Extract the (x, y) coordinate from the center of the cell holding the provided text.  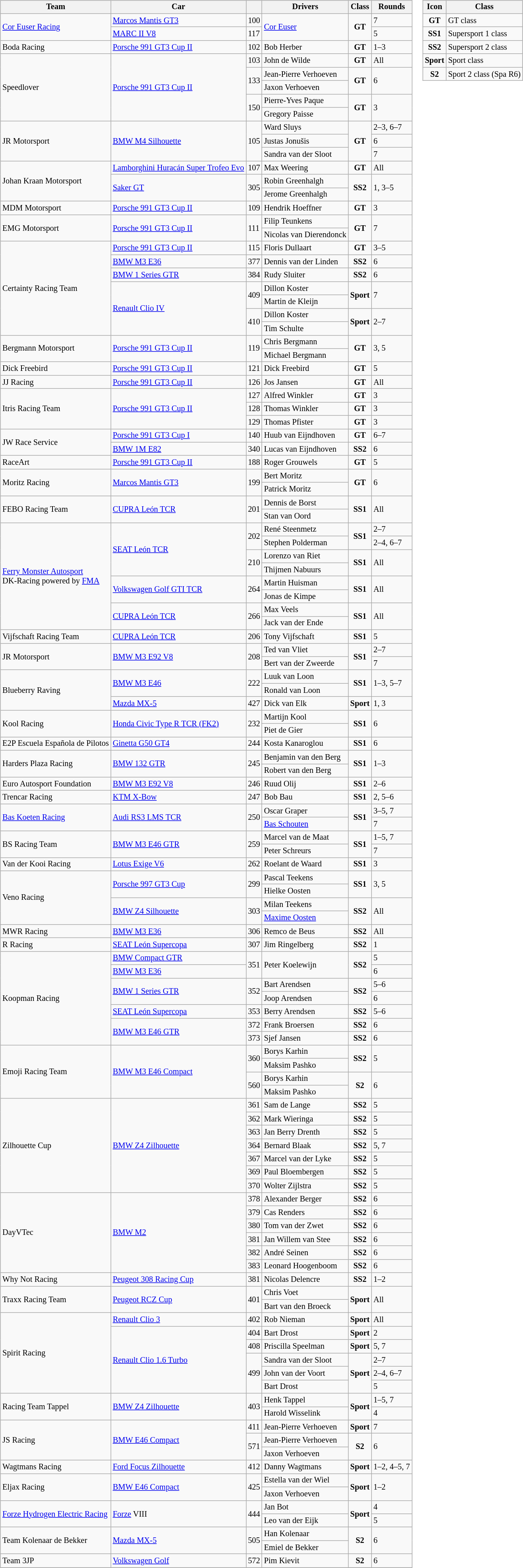
Certainty Racing Team (56, 288)
Bas Koeten Racing (56, 817)
Berry Arendsen (305, 1012)
384 (254, 275)
Why Not Racing (56, 1279)
BMW 1M E82 (179, 449)
Supersport 1 class (484, 34)
Cor Euser Racing (56, 27)
367 (254, 1159)
425 (254, 1487)
Benjamin van den Berg (305, 757)
MARC II V8 (179, 34)
Sport class (484, 60)
Veno Racing (56, 898)
Hielke Oosten (305, 891)
Priscilla Speelman (305, 1346)
Jonas de Kimpe (305, 597)
John van der Voort (305, 1373)
Sport 2 class (Spa R6) (484, 74)
Roelant de Waard (305, 864)
208 (254, 657)
JW Race Service (56, 443)
444 (254, 1514)
Audi RS3 LMS TCR (179, 817)
2–6 (391, 784)
571 (254, 1447)
188 (254, 462)
Roger Grouwels (305, 462)
2, 5–6 (391, 797)
Boda Racing (56, 47)
107 (254, 168)
Team (56, 7)
Eljax Racing (56, 1487)
379 (254, 1213)
RaceArt (56, 462)
Nicolas van Dierendonck (305, 235)
Team 3JP (56, 1561)
Jack van der Ende (305, 623)
Jim Ringelberg (305, 945)
Peter Schreurs (305, 851)
129 (254, 422)
121 (254, 369)
202 (254, 536)
Bert Moritz (305, 476)
Spirit Racing (56, 1353)
Wagtmans Racing (56, 1467)
Cor Euser (305, 27)
Icon (434, 7)
Patrick Moritz (305, 489)
259 (254, 844)
Supersport 2 class (484, 47)
Peugeot RCZ Cup (179, 1300)
Bob Bau (305, 797)
380 (254, 1226)
3–5, 7 (391, 811)
244 (254, 744)
377 (254, 261)
Drivers (305, 7)
Martin Huisman (305, 583)
Max Weering (305, 168)
Trencar Racing (56, 797)
Marcel van der Lyke (305, 1159)
Porsche 991 GT3 Cup I (179, 436)
Piet de Gier (305, 730)
117 (254, 34)
Nicolas Delencre (305, 1279)
360 (254, 1059)
Bergmann Motorsport (56, 349)
Luuk van Loon (305, 677)
Oscar Graper (305, 811)
3–5 (391, 248)
Jan Berry Drenth (305, 1132)
Car (179, 7)
JJ Racing (56, 382)
206 (254, 636)
R Racing (56, 945)
SEAT León TCR (179, 549)
GT class (484, 20)
1, 3–5 (391, 188)
Bob Herber (305, 47)
Leonard Hoogenboom (305, 1266)
351 (254, 965)
Peter Koelewijn (305, 965)
201 (254, 509)
Rounds (391, 7)
Jan Bot (305, 1507)
Gregory Paisse (305, 114)
382 (254, 1253)
Leo van der Eijk (305, 1521)
370 (254, 1186)
505 (254, 1540)
103 (254, 60)
Racing Team Tappel (56, 1406)
Harold Wisselink (305, 1414)
Filip Teunkens (305, 221)
Bert van der Zweerde (305, 663)
Pim Kievit (305, 1561)
127 (254, 396)
Floris Dullaart (305, 248)
BMW Compact GTR (179, 958)
410 (254, 322)
BMW 132 GTR (179, 763)
Frank Broersen (305, 1025)
Emoji Racing Team (56, 1072)
MWR Racing (56, 931)
Kool Racing (56, 724)
Jos Jansen (305, 382)
352 (254, 992)
199 (254, 482)
Mark Wieringa (305, 1119)
264 (254, 590)
Chris Bergmann (305, 342)
Paul Bloembergen (305, 1172)
6–7 (391, 436)
BMW Z4 Silhouette (179, 911)
Michael Bergmann (305, 355)
Cas Renders (305, 1213)
MDM Motorsport (56, 208)
Bart Arendsen (305, 985)
Max Veels (305, 610)
222 (254, 683)
Honda Civic Type R TCR (FK2) (179, 724)
Joop Arendsen (305, 998)
BMW M4 Silhouette (179, 141)
412 (254, 1467)
1, 3 (391, 704)
Porsche 997 GT3 Cup (179, 884)
2–3, 6–7 (391, 128)
Thomas Pfister (305, 422)
1 (391, 945)
Team Kolenaar de Bekker (56, 1540)
Tom van der Zwet (305, 1226)
Sjef Jansen (305, 1038)
André Seinen (305, 1253)
Martijn Kool (305, 717)
Renault Clio IV (179, 308)
1–3, 5–7 (391, 683)
Wolter Zijlstra (305, 1186)
Lamborghini Huracán Super Trofeo Evo (179, 168)
378 (254, 1199)
Lucas van Eijndhoven (305, 449)
Harders Plaza Racing (56, 763)
340 (254, 449)
372 (254, 1025)
572 (254, 1561)
Rob Nieman (305, 1320)
Dick van Elk (305, 704)
Emiel de Bekker (305, 1547)
E2P Escuela Española de Pilotos (56, 744)
BS Racing Team (56, 844)
Peugeot 308 Racing Cup (179, 1279)
Van der Kooi Racing (56, 864)
BMW M3 E46 Compact (179, 1072)
150 (254, 107)
Speedlover (56, 87)
Renault Clio 1.6 Turbo (179, 1360)
Robert van den Berg (305, 770)
Estella van der Wiel (305, 1480)
232 (254, 724)
Justas Jonušis (305, 141)
303 (254, 911)
210 (254, 563)
Maxime Oosten (305, 918)
307 (254, 945)
383 (254, 1266)
Bas Schouten (305, 824)
362 (254, 1119)
KTM X-Bow (179, 797)
Danny Wagtmans (305, 1467)
Tony Vijfschaft (305, 636)
Ford Focus Zilhouette (179, 1467)
René Steenmetz (305, 529)
Dennis van der Linden (305, 261)
364 (254, 1145)
Alfred Winkler (305, 396)
JS Racing (56, 1440)
Pierre-Yves Paque (305, 101)
306 (254, 931)
Ruud Olij (305, 784)
1–2, 4–5, 7 (391, 1467)
Moritz Racing (56, 482)
Thijmen Nabuurs (305, 569)
Stephen Polderman (305, 543)
Thomas Winkler (305, 409)
Marcel van de Maat (305, 837)
Saker GT (179, 188)
Alexander Berger (305, 1199)
Euro Autosport Foundation (56, 784)
BMW M2 (179, 1233)
115 (254, 248)
Ward Sluys (305, 128)
401 (254, 1300)
128 (254, 409)
250 (254, 817)
Jan Willem van Stee (305, 1239)
Volkswagen Golf GTI TCR (179, 590)
105 (254, 141)
Volkswagen Golf (179, 1561)
373 (254, 1038)
Remco de Beus (305, 931)
369 (254, 1172)
Milan Teekens (305, 905)
100 (254, 20)
262 (254, 864)
Kosta Kanaroglou (305, 744)
Stan van Oord (305, 516)
299 (254, 884)
266 (254, 616)
102 (254, 47)
111 (254, 228)
409 (254, 294)
Johan Kraan Motorsport (56, 181)
427 (254, 704)
Vijfschaft Racing Team (56, 636)
402 (254, 1320)
560 (254, 1085)
Jerome Greenhalgh (305, 195)
126 (254, 382)
Forze VIII (179, 1514)
Blueberry Raving (56, 690)
Zilhouette Cup (56, 1145)
Forze Hydrogen Electric Racing (56, 1514)
119 (254, 349)
Ferry Monster Autosport DK-Racing powered by FMA (56, 576)
Traxx Racing Team (56, 1300)
Martin de Kleijn (305, 302)
363 (254, 1132)
499 (254, 1373)
411 (254, 1427)
Itris Racing Team (56, 409)
245 (254, 763)
Bart van den Broeck (305, 1306)
Han Kolenaar (305, 1534)
DayVTec (56, 1233)
Pascal Teekens (305, 878)
FEBO Racing Team (56, 509)
404 (254, 1333)
246 (254, 784)
Lotus Exige V6 (179, 864)
109 (254, 208)
247 (254, 797)
Huub van Eijndhoven (305, 436)
Renault Clio 3 (179, 1320)
Bernard Blaak (305, 1145)
Hendrik Hoeffner (305, 208)
John de Wilde (305, 60)
Sam de Lange (305, 1105)
2 (391, 1333)
Chris Voet (305, 1293)
Koopman Racing (56, 998)
Robin Greenhalgh (305, 181)
133 (254, 80)
Tim Schulte (305, 328)
403 (254, 1406)
EMG Motorsport (56, 228)
361 (254, 1105)
Ginetta G50 GT4 (179, 744)
140 (254, 436)
Ted van Vliet (305, 650)
353 (254, 1012)
Dennis de Borst (305, 503)
408 (254, 1346)
305 (254, 188)
BMW M3 E46 (179, 683)
Lorenzo van Riet (305, 556)
Henk Tappel (305, 1400)
Rudy Sluiter (305, 275)
Ronald van Loon (305, 690)
